Locate the cell with the specified text and output its [x, y] center coordinate. 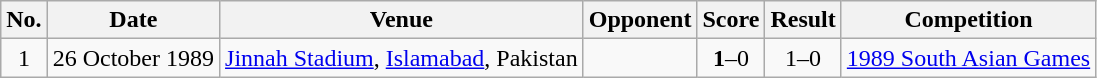
Competition [968, 20]
26 October 1989 [133, 58]
Venue [402, 20]
1989 South Asian Games [968, 58]
1 [24, 58]
Date [133, 20]
Score [731, 20]
Opponent [640, 20]
Result [803, 20]
No. [24, 20]
Jinnah Stadium, Islamabad, Pakistan [402, 58]
